Find where the given text appears and provide that cell's center as (X, Y) coordinate. 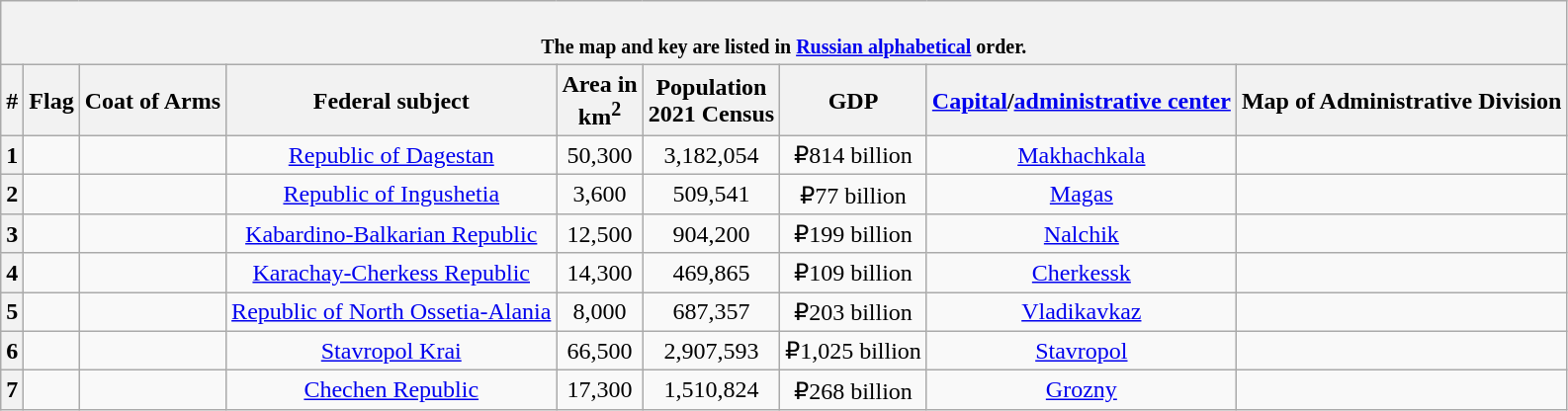
8,000 (599, 312)
Federal subject (392, 101)
17,300 (599, 390)
Capital/administrative center (1082, 101)
₽199 billion (854, 233)
Grozny (1082, 390)
Republic of North Ossetia-Alania (392, 312)
7 (12, 390)
Karachay-Cherkess Republic (392, 273)
Stavropol Krai (392, 351)
Map of Administrative Division (1401, 101)
₽268 billion (854, 390)
2 (12, 195)
Chechen Republic (392, 390)
6 (12, 351)
3,600 (599, 195)
1,510,824 (711, 390)
3 (12, 233)
Nalchik (1082, 233)
Population2021 Census (711, 101)
₽77 billion (854, 195)
# (12, 101)
3,182,054 (711, 155)
GDP (854, 101)
₽203 billion (854, 312)
50,300 (599, 155)
687,357 (711, 312)
Flag (51, 101)
12,500 (599, 233)
904,200 (711, 233)
Republic of Dagestan (392, 155)
4 (12, 273)
Coat of Arms (152, 101)
Kabardino-Balkarian Republic (392, 233)
509,541 (711, 195)
The map and key are listed in Russian alphabetical order. (784, 34)
Republic of Ingushetia (392, 195)
₽1,025 billion (854, 351)
2,907,593 (711, 351)
₽109 billion (854, 273)
₽814 billion (854, 155)
Makhachkala (1082, 155)
Area inkm2 (599, 101)
5 (12, 312)
Cherkessk (1082, 273)
66,500 (599, 351)
Magas (1082, 195)
Stavropol (1082, 351)
14,300 (599, 273)
469,865 (711, 273)
1 (12, 155)
Vladikavkaz (1082, 312)
